Identify which cell holds the provided text, then report its [X, Y] central coordinate. 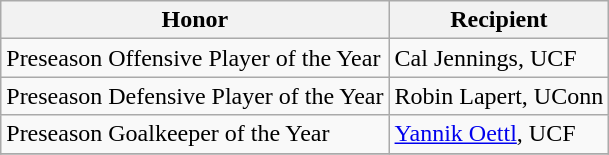
Cal Jennings, UCF [499, 58]
Yannik Oettl, UCF [499, 134]
Honor [195, 20]
Preseason Goalkeeper of the Year [195, 134]
Recipient [499, 20]
Robin Lapert, UConn [499, 96]
Preseason Offensive Player of the Year [195, 58]
Preseason Defensive Player of the Year [195, 96]
